From the cell containing the given text, extract its center point as (x, y) coordinate. 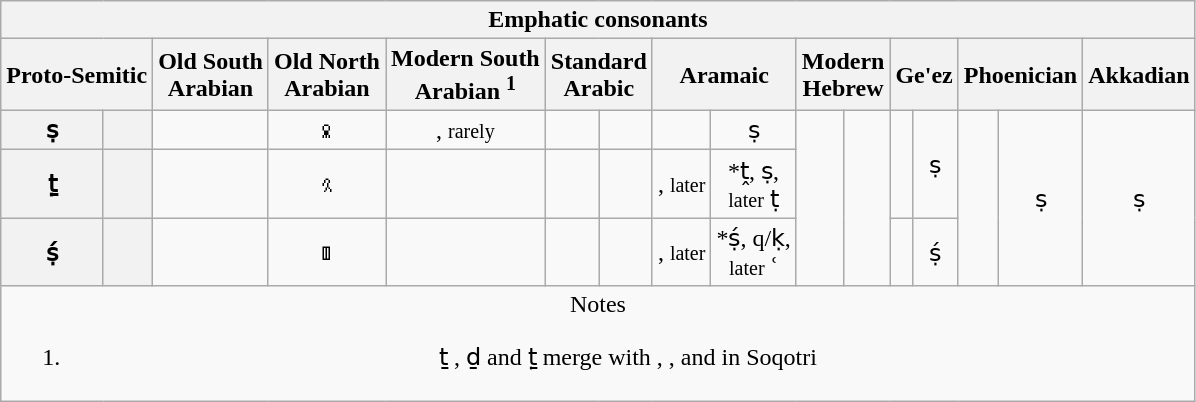
𐪎 (326, 130)
, rarely (466, 130)
Aramaic (724, 75)
Notesṯ , ḏ and ṯ̣ merge with , , and in Soqotri (598, 344)
Old SouthArabian (211, 75)
*ṱ, ṣ,later ṭ (754, 184)
Ge'ez (924, 75)
Proto-Semitic (77, 75)
Old NorthArabian (326, 75)
𐪜 (326, 184)
𐪓 (326, 252)
Akkadian (1139, 75)
ModernHebrew (843, 75)
ṯ̣ (52, 184)
Emphatic consonants (598, 20)
Phoenician (1020, 75)
*ṣ́, q/ḳ,later ʿ (754, 252)
StandardArabic (598, 75)
Modern SouthArabian 1 (466, 75)
